From the cell containing the given text, extract its center point as (X, Y) coordinate. 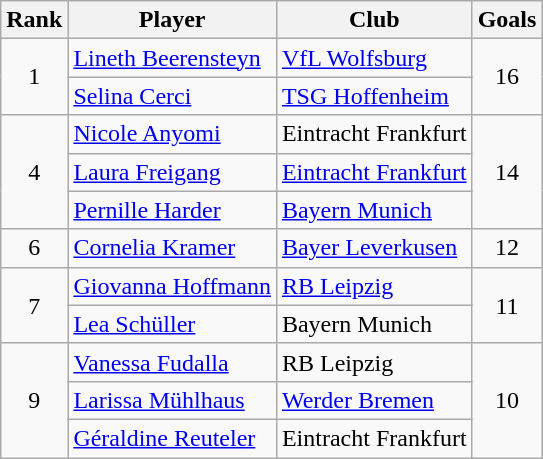
9 (34, 400)
1 (34, 77)
14 (507, 172)
10 (507, 400)
Goals (507, 20)
Laura Freigang (172, 172)
Pernille Harder (172, 210)
Giovanna Hoffmann (172, 286)
Larissa Mühlhaus (172, 400)
12 (507, 248)
Géraldine Reuteler (172, 438)
4 (34, 172)
Nicole Anyomi (172, 134)
11 (507, 305)
Lineth Beerensteyn (172, 58)
Bayer Leverkusen (374, 248)
Selina Cerci (172, 96)
TSG Hoffenheim (374, 96)
16 (507, 77)
6 (34, 248)
VfL Wolfsburg (374, 58)
Player (172, 20)
Vanessa Fudalla (172, 362)
7 (34, 305)
Cornelia Kramer (172, 248)
Lea Schüller (172, 324)
Rank (34, 20)
Werder Bremen (374, 400)
Club (374, 20)
